Locate the cell with the specified text and output its (X, Y) center coordinate. 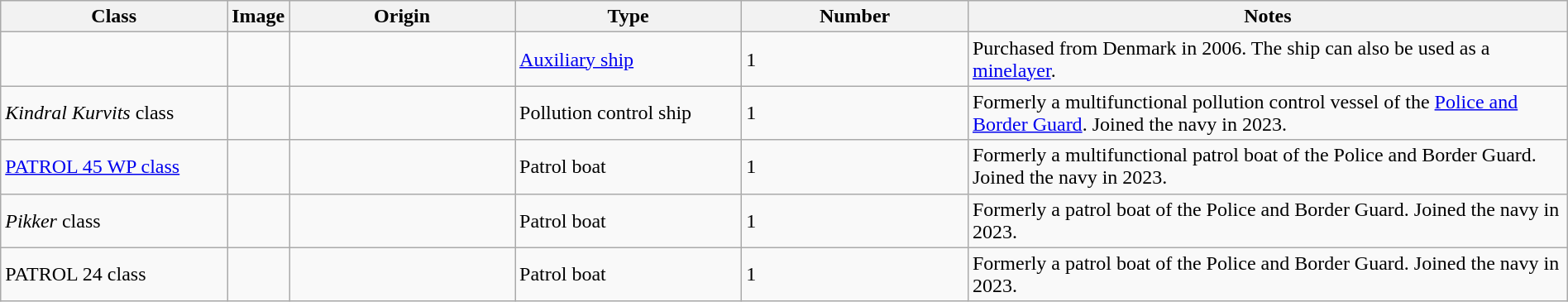
Kindral Kurvits class (114, 113)
Formerly a multifunctional pollution control vessel of the Police and Border Guard. Joined the navy in 2023. (1267, 113)
Auxiliary ship (629, 60)
Image (258, 17)
Origin (402, 17)
Formerly a multifunctional patrol boat of the Police and Border Guard. Joined the navy in 2023. (1267, 167)
Pollution control ship (629, 113)
PATROL 24 class (114, 275)
Pikker class (114, 220)
PATROL 45 WP class (114, 167)
Number (855, 17)
Notes (1267, 17)
Purchased from Denmark in 2006. The ship can also be used as a minelayer. (1267, 60)
Class (114, 17)
Type (629, 17)
